Output the (X, Y) coordinate of the center of the cell containing the given text.  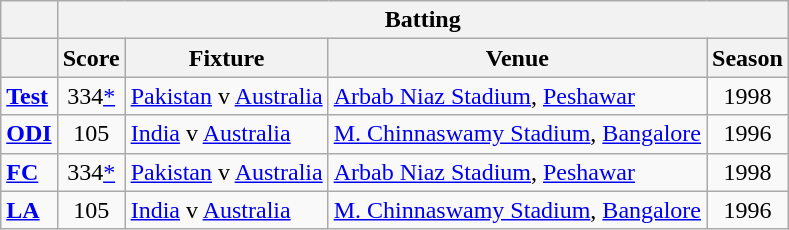
Score (91, 58)
Batting (422, 20)
ODI (29, 134)
Venue (517, 58)
Season (748, 58)
Fixture (226, 58)
FC (29, 172)
Test (29, 96)
LA (29, 210)
